Detect which cell encompasses the target text, then output its [X, Y] center coordinate. 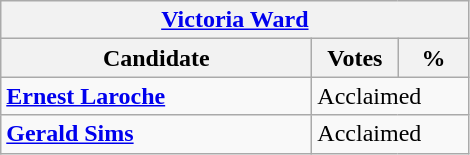
% [434, 58]
Gerald Sims [156, 134]
Victoria Ward [235, 20]
Candidate [156, 58]
Ernest Laroche [156, 96]
Votes [355, 58]
